Extract the [X, Y] coordinate from the center of the cell holding the provided text.  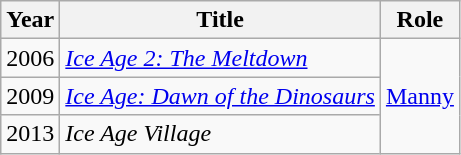
2009 [30, 96]
2006 [30, 58]
Ice Age: Dawn of the Dinosaurs [220, 96]
2013 [30, 134]
Year [30, 20]
Manny [420, 96]
Ice Age Village [220, 134]
Ice Age 2: The Meltdown [220, 58]
Role [420, 20]
Title [220, 20]
